Capture the cell that displays the provided text and extract its [x, y] central coordinate. 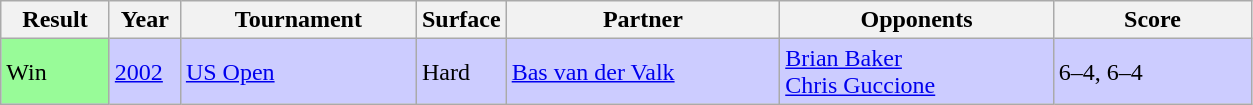
Bas van der Valk [643, 72]
Brian Baker Chris Guccione [917, 72]
Surface [461, 20]
Hard [461, 72]
6–4, 6–4 [1152, 72]
2002 [144, 72]
Opponents [917, 20]
US Open [298, 72]
Partner [643, 20]
Result [56, 20]
Tournament [298, 20]
Score [1152, 20]
Year [144, 20]
Win [56, 72]
